Search for the cell housing the specified text and yield its [x, y] center coordinate. 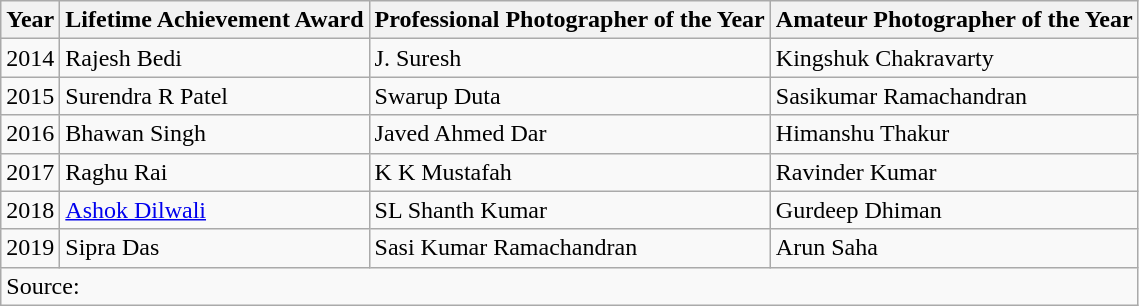
Surendra R Patel [214, 96]
K K Mustafah [570, 172]
Bhawan Singh [214, 134]
Javed Ahmed Dar [570, 134]
Himanshu Thakur [954, 134]
Gurdeep Dhiman [954, 210]
Lifetime Achievement Award [214, 20]
2017 [30, 172]
Professional Photographer of the Year [570, 20]
Kingshuk Chakravarty [954, 58]
Year [30, 20]
2014 [30, 58]
Ashok Dilwali [214, 210]
Arun Saha [954, 248]
2019 [30, 248]
J. Suresh [570, 58]
Raghu Rai [214, 172]
Sasikumar Ramachandran [954, 96]
2015 [30, 96]
Source: [570, 286]
Rajesh Bedi [214, 58]
Amateur Photographer of the Year [954, 20]
2016 [30, 134]
SL Shanth Kumar [570, 210]
Swarup Duta [570, 96]
2018 [30, 210]
Sipra Das [214, 248]
Ravinder Kumar [954, 172]
Sasi Kumar Ramachandran [570, 248]
